Determine the [x, y] coordinate at the center of the cell enclosing the given text.  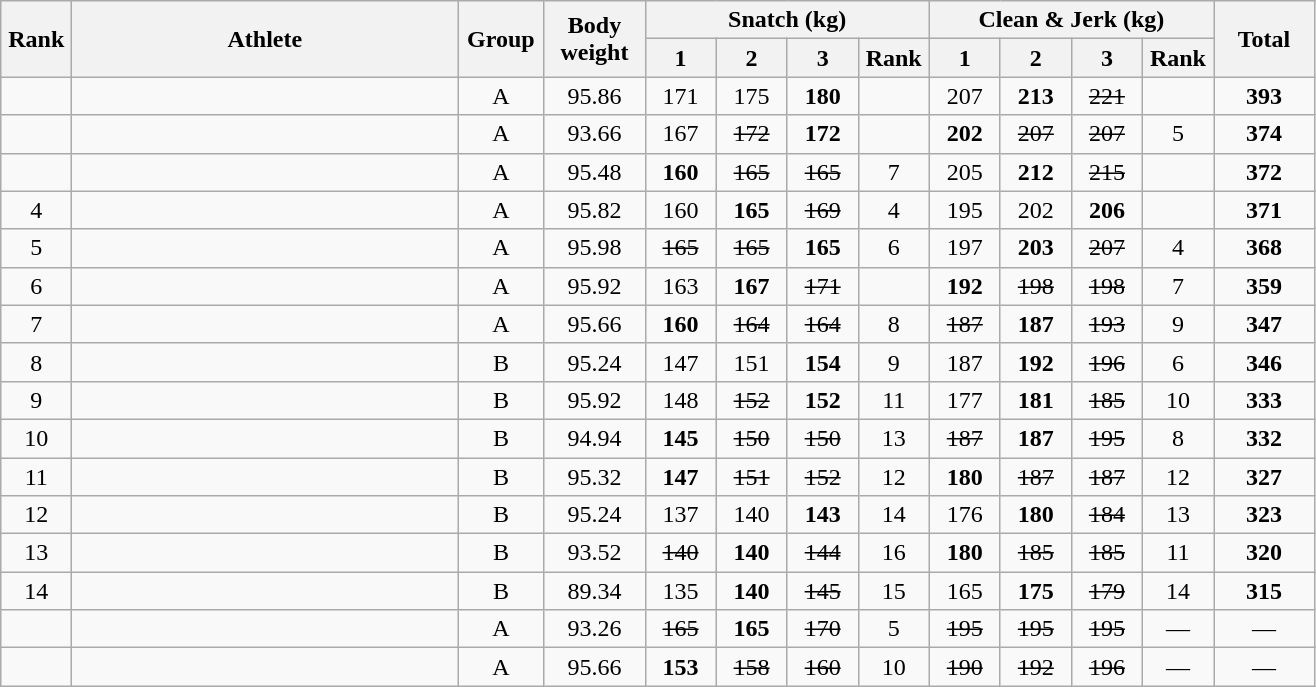
215 [1106, 172]
221 [1106, 96]
143 [822, 515]
213 [1036, 96]
177 [964, 400]
184 [1106, 515]
372 [1264, 172]
154 [822, 362]
Group [501, 39]
95.98 [594, 248]
Total [1264, 39]
371 [1264, 210]
Snatch (kg) [787, 20]
181 [1036, 400]
190 [964, 667]
169 [822, 210]
93.66 [594, 134]
144 [822, 553]
148 [680, 400]
95.86 [594, 96]
16 [894, 553]
89.34 [594, 591]
Body weight [594, 39]
135 [680, 591]
205 [964, 172]
347 [1264, 324]
Clean & Jerk (kg) [1071, 20]
170 [822, 629]
315 [1264, 591]
Athlete [265, 39]
153 [680, 667]
327 [1264, 477]
359 [1264, 286]
163 [680, 286]
320 [1264, 553]
95.82 [594, 210]
176 [964, 515]
95.32 [594, 477]
95.48 [594, 172]
93.26 [594, 629]
333 [1264, 400]
374 [1264, 134]
137 [680, 515]
179 [1106, 591]
346 [1264, 362]
206 [1106, 210]
368 [1264, 248]
212 [1036, 172]
393 [1264, 96]
332 [1264, 438]
158 [752, 667]
193 [1106, 324]
94.94 [594, 438]
203 [1036, 248]
323 [1264, 515]
197 [964, 248]
15 [894, 591]
93.52 [594, 553]
